Identify which cell holds the provided text, then report its [x, y] central coordinate. 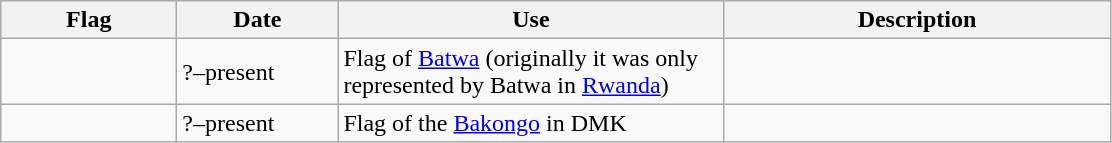
Flag of Batwa (originally it was only represented by Batwa in Rwanda) [531, 72]
Flag [89, 20]
Flag of the Bakongo in DMK [531, 123]
Use [531, 20]
Description [917, 20]
Date [258, 20]
